Search for the cell housing the specified text and yield its (X, Y) center coordinate. 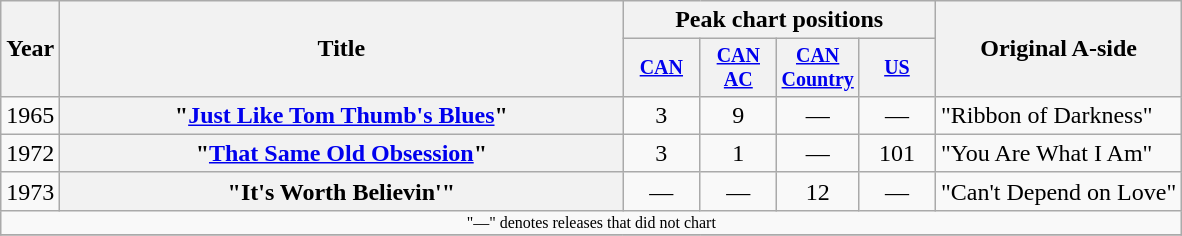
"Ribbon of Darkness" (1058, 115)
US (896, 68)
Year (30, 49)
12 (818, 191)
"Can't Depend on Love" (1058, 191)
1 (738, 153)
CAN AC (738, 68)
"It's Worth Believin'" (342, 191)
CAN (662, 68)
"That Same Old Obsession" (342, 153)
Title (342, 49)
CAN Country (818, 68)
Original A-side (1058, 49)
1973 (30, 191)
"You Are What I Am" (1058, 153)
1972 (30, 153)
1965 (30, 115)
9 (738, 115)
Peak chart positions (780, 20)
101 (896, 153)
"Just Like Tom Thumb's Blues" (342, 115)
"—" denotes releases that did not chart (592, 222)
